Find where the given text appears and provide that cell's center as [x, y] coordinate. 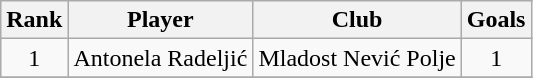
Antonela Radeljić [160, 58]
Goals [496, 20]
Mladost Nević Polje [357, 58]
Rank [34, 20]
Player [160, 20]
Club [357, 20]
